Provide the (X, Y) coordinate of the cell's center where the given text is located.  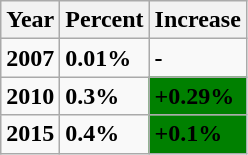
2015 (30, 134)
0.3% (104, 96)
+0.1% (198, 134)
Percent (104, 20)
+0.29% (198, 96)
- (198, 58)
Increase (198, 20)
Year (30, 20)
2007 (30, 58)
2010 (30, 96)
0.4% (104, 134)
0.01% (104, 58)
